Return the (X, Y) coordinate for the center point of the cell that contains the specified text.  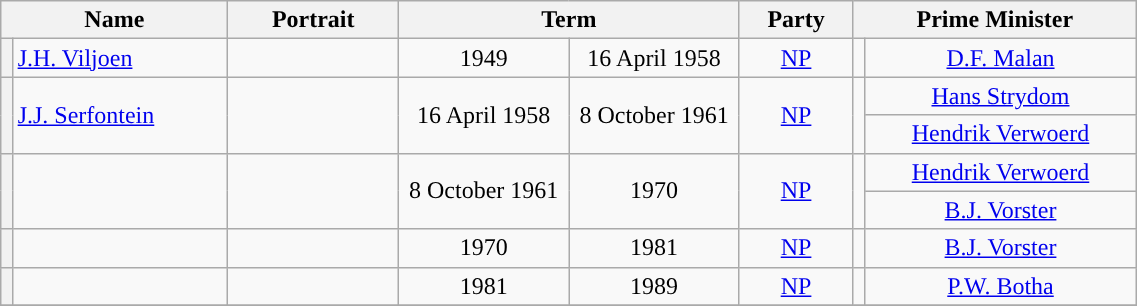
J.H. Viljoen (120, 58)
Prime Minister (995, 20)
Name (114, 20)
Hans Strydom (1000, 96)
Portrait (314, 20)
Party (796, 20)
P.W. Botha (1000, 286)
1949 (483, 58)
1989 (654, 286)
J.J. Serfontein (120, 115)
D.F. Malan (1000, 58)
Term (568, 20)
